Return the (x, y) coordinate for the center point of the cell that contains the specified text.  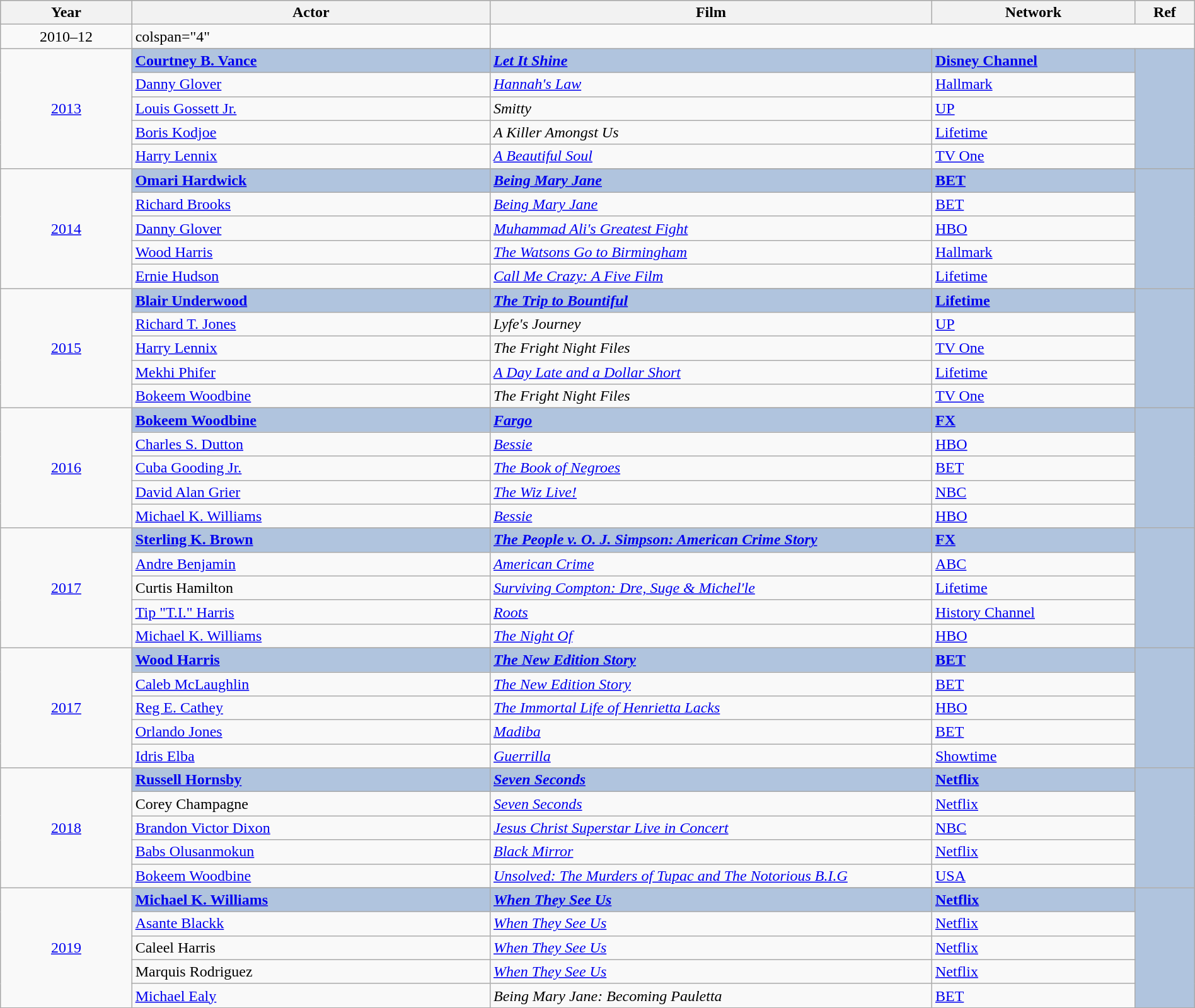
Mekhi Phifer (311, 372)
Madiba (711, 732)
Muhammad Ali's Greatest Fight (711, 228)
2018 (66, 828)
The Wiz Live! (711, 492)
David Alan Grier (311, 492)
2015 (66, 348)
Caleel Harris (311, 948)
2016 (66, 468)
Charles S. Dutton (311, 444)
2019 (66, 948)
Reg E. Cathey (311, 708)
Black Mirror (711, 852)
Louis Gossett Jr. (311, 108)
Andre Benjamin (311, 564)
Omari Hardwick (311, 180)
Film (711, 13)
A Day Late and a Dollar Short (711, 372)
The Night Of (711, 636)
History Channel (1033, 612)
Smitty (711, 108)
Sterling K. Brown (311, 540)
Michael Ealy (311, 995)
2010–12 (66, 37)
Ernie Hudson (311, 276)
Babs Olusanmokun (311, 852)
Disney Channel (1033, 60)
Ref (1165, 13)
Let It Shine (711, 60)
Orlando Jones (311, 732)
Fargo (711, 420)
Asante Blackk (311, 924)
Roots (711, 612)
Corey Champagne (311, 804)
Marquis Rodriguez (311, 971)
Blair Underwood (311, 301)
Jesus Christ Superstar Live in Concert (711, 828)
Cuba Gooding Jr. (311, 468)
Brandon Victor Dixon (311, 828)
colspan="4" (311, 37)
Call Me Crazy: A Five Film (711, 276)
Guerrilla (711, 756)
Being Mary Jane: Becoming Pauletta (711, 995)
Lyfe's Journey (711, 324)
Tip "T.I." Harris (311, 612)
The Watsons Go to Birmingham (711, 252)
The People v. O. J. Simpson: American Crime Story (711, 540)
ABC (1033, 564)
Year (66, 13)
The Book of Negroes (711, 468)
Boris Kodjoe (311, 132)
American Crime (711, 564)
2014 (66, 228)
Hannah's Law (711, 84)
USA (1033, 876)
The Immortal Life of Henrietta Lacks (711, 708)
A Beautiful Soul (711, 156)
Showtime (1033, 756)
Unsolved: The Murders of Tupac and The Notorious B.I.G (711, 876)
Richard T. Jones (311, 324)
Actor (311, 13)
A Killer Amongst Us (711, 132)
Caleb McLaughlin (311, 684)
Russell Hornsby (311, 780)
Network (1033, 13)
Courtney B. Vance (311, 60)
Surviving Compton: Dre, Suge & Michel'le (711, 588)
Richard Brooks (311, 204)
The Trip to Bountiful (711, 301)
Idris Elba (311, 756)
Curtis Hamilton (311, 588)
2013 (66, 108)
